Search for the cell housing the specified text and yield its [X, Y] center coordinate. 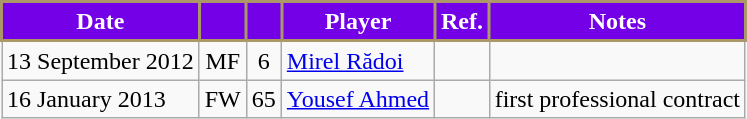
MF [222, 60]
Mirel Rădoi [358, 60]
16 January 2013 [101, 99]
Ref. [462, 22]
FW [222, 99]
Date [101, 22]
13 September 2012 [101, 60]
65 [264, 99]
Yousef Ahmed [358, 99]
Notes [617, 22]
6 [264, 60]
first professional contract [617, 99]
Player [358, 22]
